Output the [X, Y] coordinate of the center of the cell containing the given text.  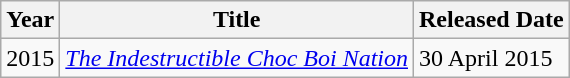
Title [237, 20]
Released Date [492, 20]
The Indestructible Choc Boi Nation [237, 58]
2015 [30, 58]
30 April 2015 [492, 58]
Year [30, 20]
